For the text-containing cell, return its midpoint in (X, Y) coordinate format. 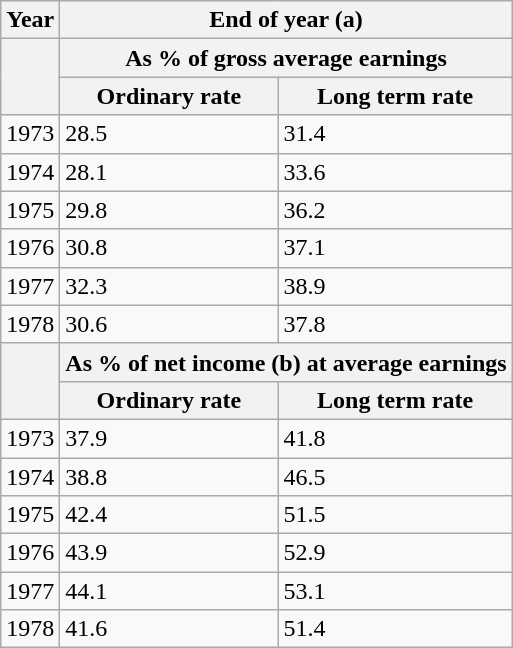
28.1 (169, 172)
41.8 (395, 438)
36.2 (395, 210)
30.8 (169, 248)
44.1 (169, 591)
As % of gross average earnings (286, 58)
37.9 (169, 438)
46.5 (395, 477)
42.4 (169, 515)
31.4 (395, 134)
38.8 (169, 477)
37.8 (395, 324)
30.6 (169, 324)
33.6 (395, 172)
51.5 (395, 515)
38.9 (395, 286)
32.3 (169, 286)
43.9 (169, 553)
52.9 (395, 553)
Year (30, 20)
41.6 (169, 629)
29.8 (169, 210)
51.4 (395, 629)
53.1 (395, 591)
28.5 (169, 134)
37.1 (395, 248)
As % of net income (b) at average earnings (286, 362)
End of year (a) (286, 20)
